For the text-containing cell, return its midpoint in [X, Y] coordinate format. 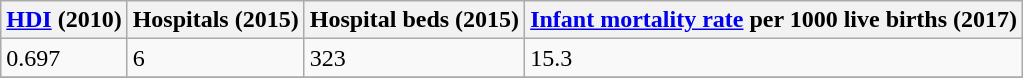
Infant mortality rate per 1000 live births (2017) [774, 20]
323 [414, 58]
HDI (2010) [64, 20]
Hospitals (2015) [216, 20]
Hospital beds (2015) [414, 20]
6 [216, 58]
15.3 [774, 58]
0.697 [64, 58]
